Locate the cell with the specified text and output its [x, y] center coordinate. 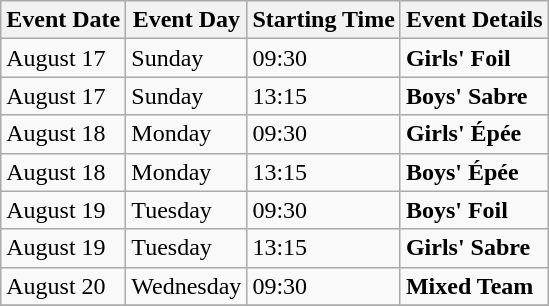
Boys' Épée [474, 172]
Girls' Épée [474, 134]
Boys' Sabre [474, 96]
Event Day [186, 20]
Starting Time [324, 20]
Event Details [474, 20]
Girls' Sabre [474, 248]
Event Date [64, 20]
Boys' Foil [474, 210]
August 20 [64, 286]
Girls' Foil [474, 58]
Wednesday [186, 286]
Mixed Team [474, 286]
